Extract the [X, Y] coordinate from the center of the cell holding the provided text.  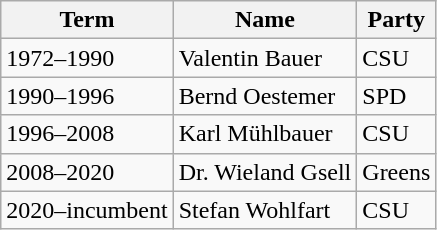
Dr. Wieland Gsell [265, 172]
Term [87, 20]
Name [265, 20]
Greens [396, 172]
Bernd Oestemer [265, 96]
Valentin Bauer [265, 58]
SPD [396, 96]
2020–incumbent [87, 210]
1996–2008 [87, 134]
Karl Mühlbauer [265, 134]
Stefan Wohlfart [265, 210]
1990–1996 [87, 96]
Party [396, 20]
1972–1990 [87, 58]
2008–2020 [87, 172]
